Return (X, Y) of the center of cell containing provided text 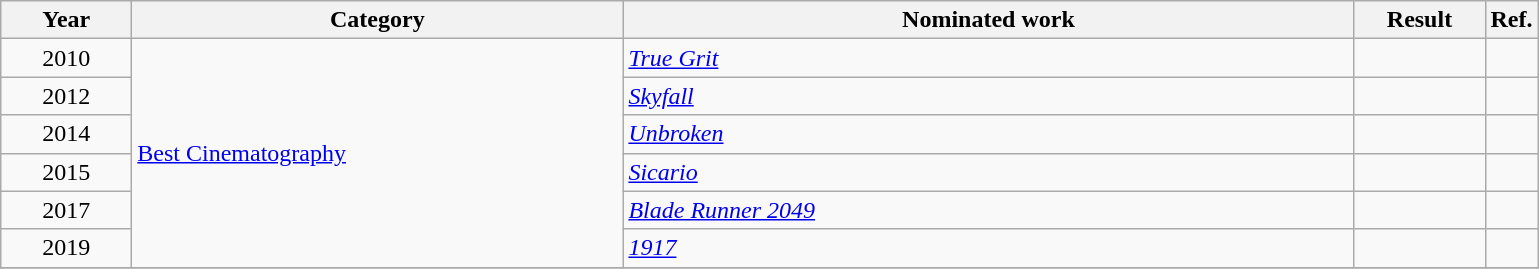
Sicario (988, 172)
Year (66, 20)
Skyfall (988, 96)
1917 (988, 248)
Nominated work (988, 20)
2019 (66, 248)
Ref. (1512, 20)
2015 (66, 172)
Category (378, 20)
2012 (66, 96)
Best Cinematography (378, 153)
2010 (66, 58)
Unbroken (988, 134)
True Grit (988, 58)
2017 (66, 210)
Result (1420, 20)
2014 (66, 134)
Blade Runner 2049 (988, 210)
